Scan for the cell matching the given text and deliver its (x, y) coordinate at center. 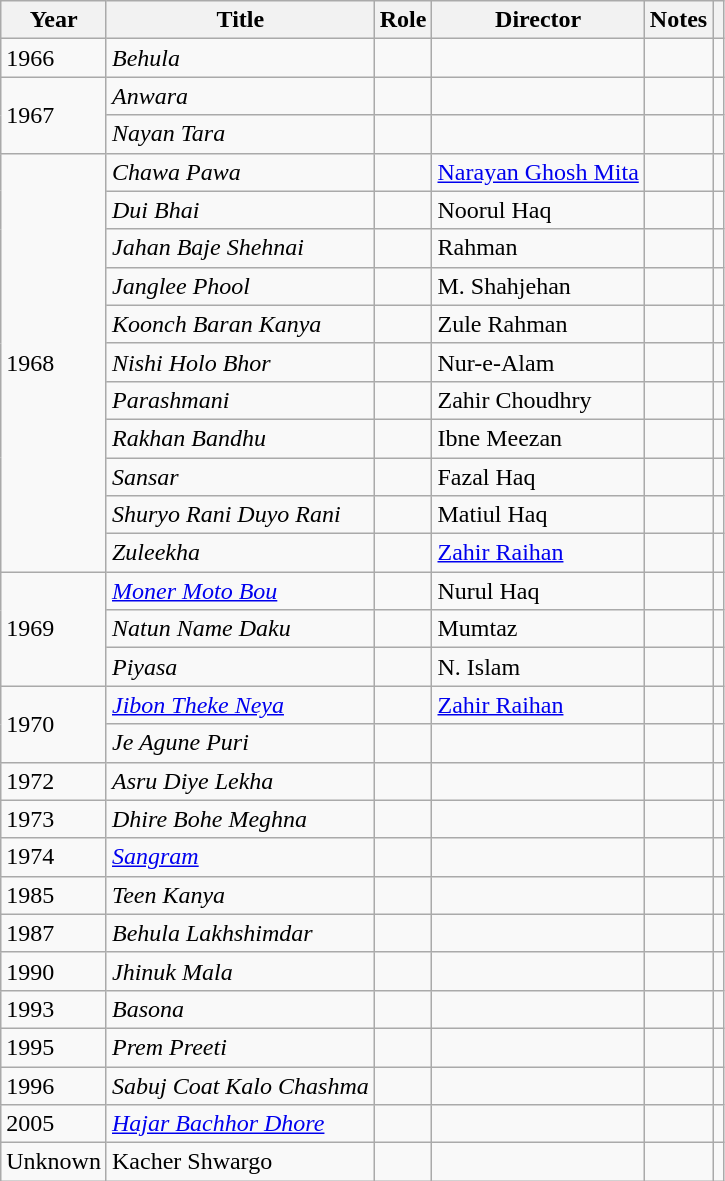
1993 (54, 1009)
Natun Name Daku (240, 629)
Sansar (240, 477)
1995 (54, 1047)
Sangram (240, 857)
Je Agune Puri (240, 743)
Director (538, 20)
Moner Moto Bou (240, 591)
Fazal Haq (538, 477)
1987 (54, 933)
Koonch Baran Kanya (240, 324)
M. Shahjehan (538, 286)
Unknown (54, 1162)
Teen Kanya (240, 895)
Jibon Theke Neya (240, 705)
1968 (54, 362)
Nur-e-Alam (538, 362)
1969 (54, 629)
Piyasa (240, 667)
Chawa Pawa (240, 172)
Behula Lakhshimdar (240, 933)
1973 (54, 819)
Title (240, 20)
2005 (54, 1124)
Dhire Bohe Meghna (240, 819)
Nurul Haq (538, 591)
Parashmani (240, 400)
Year (54, 20)
1990 (54, 971)
Anwara (240, 96)
Nishi Holo Bhor (240, 362)
Notes (678, 20)
Hajar Bachhor Dhore (240, 1124)
Prem Preeti (240, 1047)
Role (403, 20)
1972 (54, 781)
Behula (240, 58)
1985 (54, 895)
Mumtaz (538, 629)
Noorul Haq (538, 210)
Zuleekha (240, 553)
Shuryo Rani Duyo Rani (240, 515)
1970 (54, 724)
1996 (54, 1085)
1967 (54, 115)
Zahir Choudhry (538, 400)
1974 (54, 857)
Rahman (538, 248)
Narayan Ghosh Mita (538, 172)
1966 (54, 58)
Kacher Shwargo (240, 1162)
Janglee Phool (240, 286)
Rakhan Bandhu (240, 438)
Basona (240, 1009)
Nayan Tara (240, 134)
Jahan Baje Shehnai (240, 248)
Dui Bhai (240, 210)
Ibne Meezan (538, 438)
Asru Diye Lekha (240, 781)
Sabuj Coat Kalo Chashma (240, 1085)
Zule Rahman (538, 324)
Jhinuk Mala (240, 971)
Matiul Haq (538, 515)
N. Islam (538, 667)
